Locate the cell with the specified text and output its (X, Y) center coordinate. 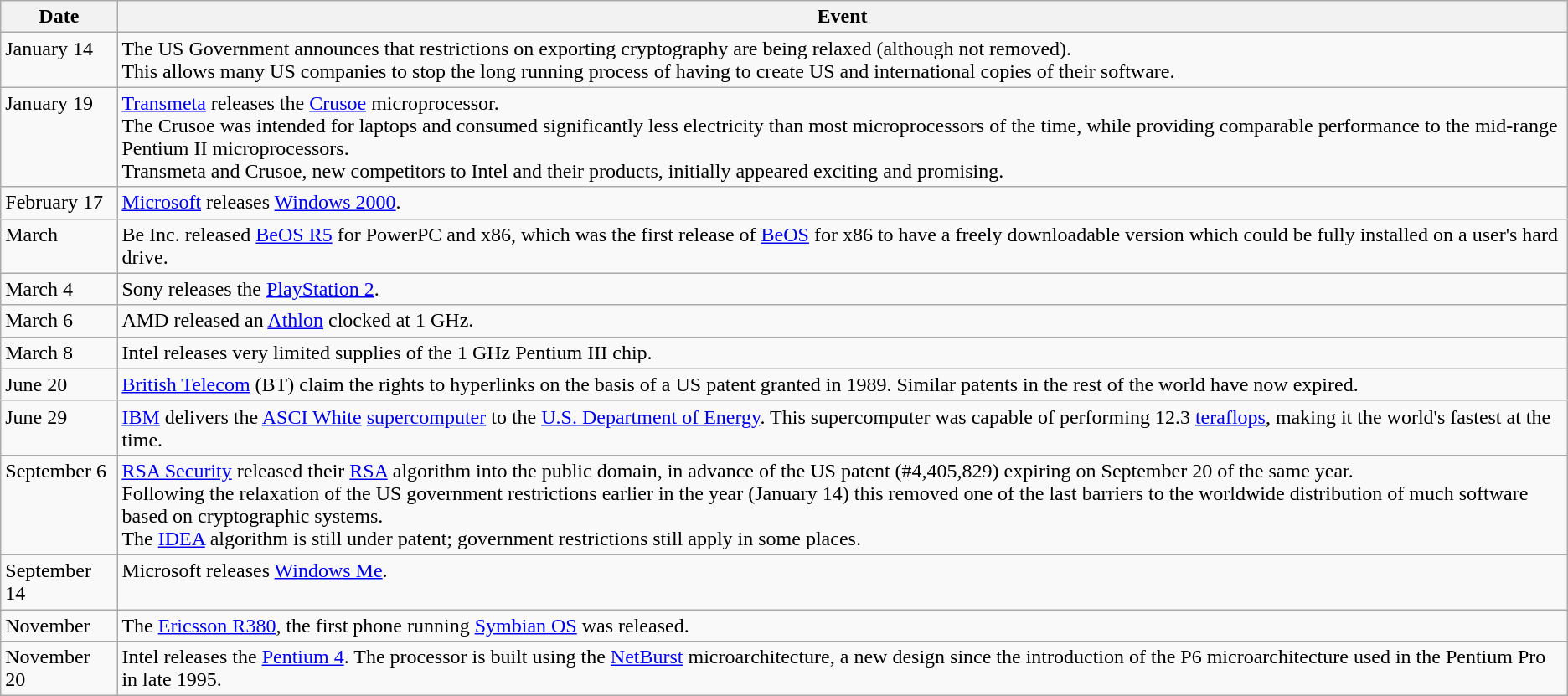
The Ericsson R380, the first phone running Symbian OS was released. (843, 626)
September 14 (59, 581)
March (59, 246)
September 6 (59, 504)
March 4 (59, 289)
March 6 (59, 321)
Microsoft releases Windows 2000. (843, 203)
AMD released an Athlon clocked at 1 GHz. (843, 321)
Event (843, 17)
February 17 (59, 203)
Microsoft releases Windows Me. (843, 581)
November (59, 626)
June 29 (59, 427)
June 20 (59, 384)
March 8 (59, 353)
Intel releases very limited supplies of the 1 GHz Pentium III chip. (843, 353)
January 19 (59, 137)
Sony releases the PlayStation 2. (843, 289)
November 20 (59, 668)
January 14 (59, 60)
Date (59, 17)
